Return the [X, Y] coordinate for the center point of the cell that contains the specified text.  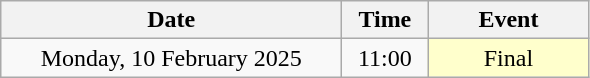
Date [172, 20]
Monday, 10 February 2025 [172, 58]
Final [508, 58]
Event [508, 20]
Time [385, 20]
11:00 [385, 58]
